Find where the given text appears and provide that cell's center as (X, Y) coordinate. 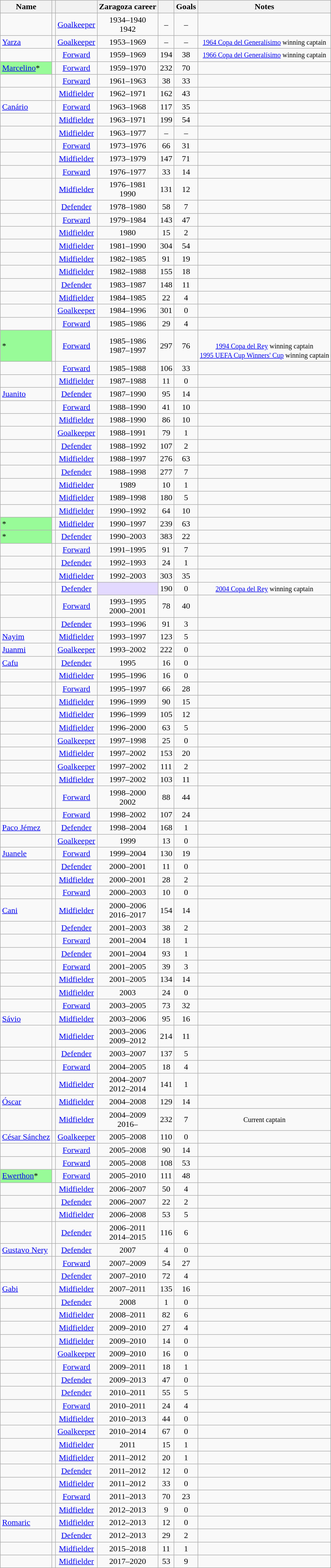
32 (186, 1005)
1993–2002 (127, 650)
1993–1997 (127, 637)
130 (166, 854)
1990–1992 (127, 511)
39 (166, 967)
50 (166, 1189)
141 (166, 1084)
1962–1971 (127, 94)
César Sánchez (26, 1137)
116 (166, 1232)
2008 (127, 1302)
1996–2000 (127, 728)
41 (166, 407)
123 (166, 637)
55 (166, 1393)
1998–2002 (127, 815)
277 (166, 472)
1964 Copa del Generalísimo winning captain (264, 42)
67 (166, 1432)
93 (166, 954)
2011–2013 (127, 1496)
2003–2006 (127, 1018)
2004 Copa del Rey winning captain (264, 588)
86 (166, 420)
1997–1998 (127, 741)
301 (166, 311)
1992–1993 (127, 563)
2006–2008 (127, 1215)
1961–1963 (127, 81)
105 (166, 715)
1991–1995 (127, 550)
1987–1990 (127, 394)
Juanito (26, 394)
117 (166, 107)
1980 (127, 233)
2000–20062016–2017 (127, 910)
1976–19811990 (127, 190)
Paco Jémez (26, 827)
Goals (186, 7)
1963–1968 (127, 107)
194 (166, 55)
1966 Copa del Generalísimo winning captain (264, 55)
Cani (26, 910)
190 (166, 588)
1984–1985 (127, 298)
222 (166, 650)
1973–1976 (127, 146)
1985–1986 (127, 324)
Zaragoza career (127, 7)
Juanmi (26, 650)
48 (186, 1176)
Notes (264, 7)
1978–1980 (127, 207)
40 (186, 606)
2010–2014 (127, 1432)
239 (166, 524)
2003–2005 (127, 1005)
2007–2011 (127, 1289)
58 (166, 207)
1989 (127, 485)
79 (166, 433)
148 (166, 285)
2004–2005 (127, 1067)
304 (166, 246)
Romaric (26, 1523)
Óscar (26, 1102)
Sávio (26, 1018)
25 (166, 741)
162 (166, 94)
Canário (26, 107)
Name (26, 7)
2007–2010 (127, 1276)
43 (186, 94)
134 (166, 980)
1981–1990 (127, 246)
Ewerthon* (26, 1176)
2017–2020 (127, 1562)
1993–19952000–2001 (127, 606)
180 (166, 498)
23 (186, 1496)
Juanele (26, 854)
2004–2008 (127, 1102)
1995–1997 (127, 689)
2005–2010 (127, 1176)
Gabi (26, 1289)
1993–1996 (127, 624)
1988–1998 (127, 472)
129 (166, 1102)
71 (186, 159)
78 (166, 606)
Current captain (264, 1120)
147 (166, 159)
154 (166, 910)
153 (166, 753)
1959–1969 (127, 55)
1985–19861987–1997 (127, 346)
1990–1997 (127, 524)
1992–2003 (127, 576)
137 (166, 1054)
1953–1969 (127, 42)
Yarza (26, 42)
31 (186, 146)
64 (166, 511)
72 (166, 1276)
88 (166, 797)
1983–1987 (127, 285)
1987–1988 (127, 381)
1988–1992 (127, 446)
108 (166, 1163)
1973–1979 (127, 159)
76 (186, 346)
1999–2004 (127, 854)
1979–1984 (127, 220)
214 (166, 1036)
1984–1996 (127, 311)
2007–2009 (127, 1263)
1994 Copa del Rey winning captain1995 UEFA Cup Winners' Cup winning captain (264, 346)
383 (166, 537)
2010–2013 (127, 1419)
110 (166, 1137)
199 (166, 120)
Cafu (26, 663)
Marcelino* (26, 68)
2000–2003 (127, 893)
1998–20002002 (127, 797)
131 (166, 190)
143 (166, 220)
1998–2004 (127, 827)
2001–2003 (127, 928)
1982–1985 (127, 259)
73 (166, 1005)
155 (166, 272)
1990–2003 (127, 537)
13 (166, 840)
2003–2007 (127, 1054)
1963–1977 (127, 133)
1995 (127, 663)
2006–20112014–2015 (127, 1232)
2004–20092016– (127, 1120)
1934–19401942 (127, 25)
2009–2011 (127, 1367)
103 (166, 779)
2004–20072012–2014 (127, 1084)
1988–1997 (127, 459)
1959–1970 (127, 68)
2009–2013 (127, 1380)
1995–1996 (127, 676)
106 (166, 368)
Gustavo Nery (26, 1250)
2011 (127, 1445)
2003–20062009–2012 (127, 1036)
1989–1998 (127, 498)
1982–1988 (127, 272)
1963–1971 (127, 120)
276 (166, 459)
1988–1991 (127, 433)
82 (166, 1315)
297 (166, 346)
2015–2018 (127, 1549)
1999 (127, 840)
303 (166, 576)
2008–2011 (127, 1315)
Nayim (26, 637)
2007 (127, 1250)
1976–1977 (127, 171)
2003 (127, 992)
135 (166, 1289)
168 (166, 827)
1985–1988 (127, 368)
